Scan for the cell matching the given text and deliver its (x, y) coordinate at center. 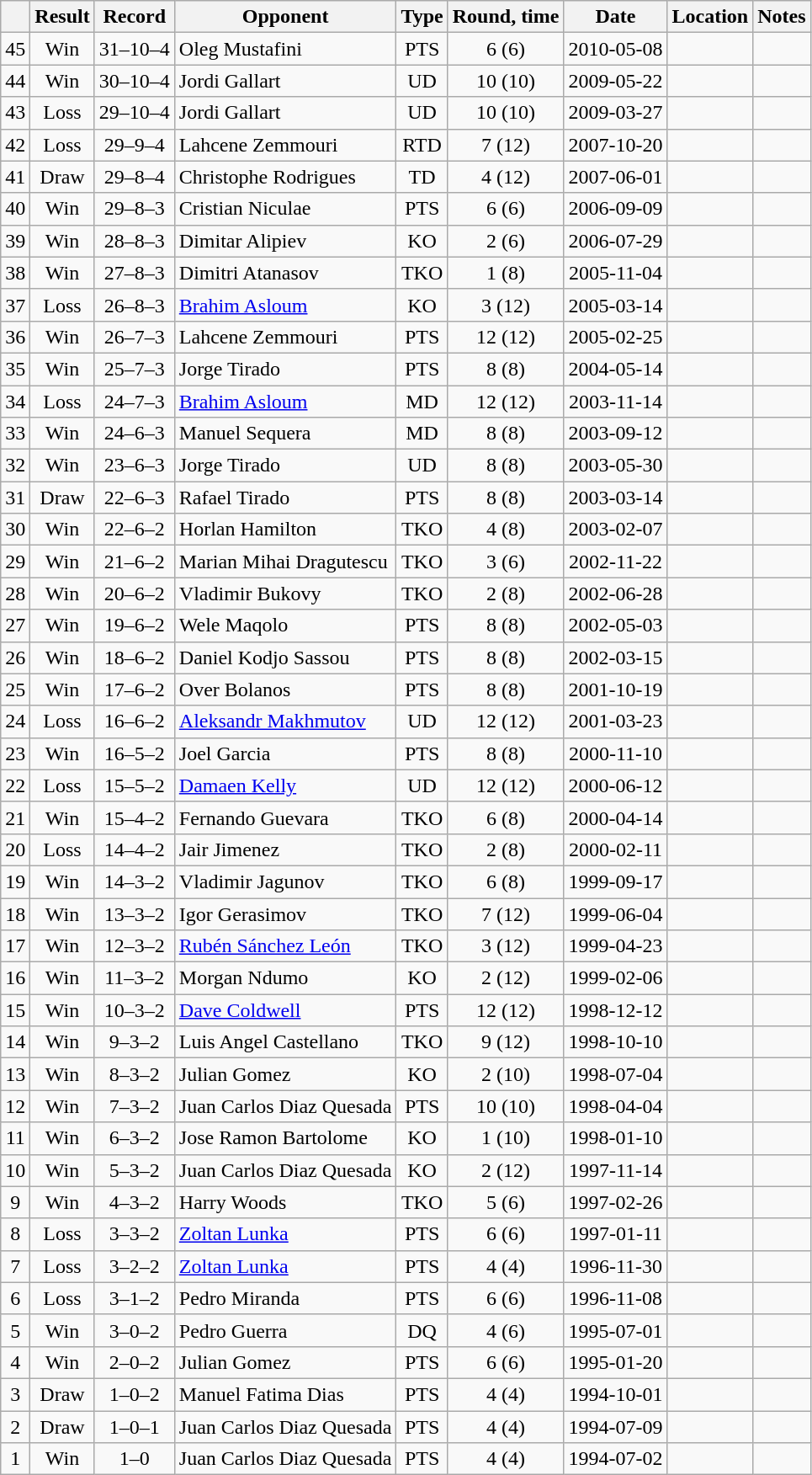
Morgan Ndumo (285, 978)
Pedro Miranda (285, 1298)
2000-11-10 (616, 753)
2000-04-14 (616, 817)
1999-02-06 (616, 978)
Harry Woods (285, 1202)
TD (422, 177)
37 (15, 305)
12–3–2 (135, 946)
1996-11-30 (616, 1266)
2000-02-11 (616, 849)
43 (15, 113)
2002-06-28 (616, 594)
Wele Maqolo (285, 626)
Notes (782, 17)
Vladimir Jagunov (285, 881)
Fernando Guevara (285, 817)
42 (15, 145)
Jair Jimenez (285, 849)
Pedro Guerra (285, 1330)
1998-07-04 (616, 1074)
31–10–4 (135, 49)
1994-07-09 (616, 1427)
Vladimir Bukovy (285, 594)
16–6–2 (135, 722)
29–8–4 (135, 177)
13–3–2 (135, 913)
2005-02-25 (616, 337)
Over Bolanos (285, 690)
3 (15, 1394)
26–7–3 (135, 337)
1998-12-12 (616, 1010)
13 (15, 1074)
4 (8) (506, 530)
44 (15, 81)
Joel Garcia (285, 753)
2 (6) (506, 241)
2007-10-20 (616, 145)
29–9–4 (135, 145)
15–5–2 (135, 785)
38 (15, 273)
Igor Gerasimov (285, 913)
2005-11-04 (616, 273)
2003-03-14 (616, 498)
1997-11-14 (616, 1170)
16–5–2 (135, 753)
1998-01-10 (616, 1138)
19 (15, 881)
1999-06-04 (616, 913)
1999-04-23 (616, 946)
24 (15, 722)
1997-02-26 (616, 1202)
29 (15, 562)
1 (15, 1459)
Date (616, 17)
21 (15, 817)
DQ (422, 1330)
28–8–3 (135, 241)
11 (15, 1138)
Aleksandr Makhmutov (285, 722)
6 (15, 1298)
1996-11-08 (616, 1298)
2005-03-14 (616, 305)
5 (6) (506, 1202)
3 (6) (506, 562)
2–0–2 (135, 1362)
Daniel Kodjo Sassou (285, 658)
3–2–2 (135, 1266)
Round, time (506, 17)
1997-01-11 (616, 1234)
RTD (422, 145)
19–6–2 (135, 626)
9–3–2 (135, 1042)
32 (15, 466)
2003-05-30 (616, 466)
2001-03-23 (616, 722)
2010-05-08 (616, 49)
Rubén Sánchez León (285, 946)
24–6–3 (135, 434)
2003-02-07 (616, 530)
33 (15, 434)
Record (135, 17)
1998-04-04 (616, 1106)
14 (15, 1042)
35 (15, 369)
17–6–2 (135, 690)
2006-09-09 (616, 209)
26–8–3 (135, 305)
1995-07-01 (616, 1330)
22 (15, 785)
14–3–2 (135, 881)
2 (10) (506, 1074)
1999-09-17 (616, 881)
26 (15, 658)
2 (15, 1427)
18–6–2 (135, 658)
34 (15, 402)
41 (15, 177)
20 (15, 849)
29–10–4 (135, 113)
3–0–2 (135, 1330)
Manuel Sequera (285, 434)
1–0–1 (135, 1427)
2007-06-01 (616, 177)
Manuel Fatima Dias (285, 1394)
11–3–2 (135, 978)
2002-03-15 (616, 658)
Cristian Niculae (285, 209)
1–0 (135, 1459)
10 (15, 1170)
Dimitri Atanasov (285, 273)
36 (15, 337)
20–6–2 (135, 594)
28 (15, 594)
Result (62, 17)
18 (15, 913)
22–6–3 (135, 498)
23 (15, 753)
1–0–2 (135, 1394)
14–4–2 (135, 849)
7–3–2 (135, 1106)
1 (8) (506, 273)
9 (12) (506, 1042)
24–7–3 (135, 402)
17 (15, 946)
29–8–3 (135, 209)
23–6–3 (135, 466)
2002-05-03 (616, 626)
25 (15, 690)
22–6–2 (135, 530)
4–3–2 (135, 1202)
30–10–4 (135, 81)
2002-11-22 (616, 562)
Marian Mihai Dragutescu (285, 562)
Dave Coldwell (285, 1010)
2000-06-12 (616, 785)
3–3–2 (135, 1234)
15–4–2 (135, 817)
Type (422, 17)
25–7–3 (135, 369)
39 (15, 241)
Dimitar Alipiev (285, 241)
1 (10) (506, 1138)
7 (15, 1266)
1994-07-02 (616, 1459)
2006-07-29 (616, 241)
2009-03-27 (616, 113)
Opponent (285, 17)
4 (15, 1362)
Jose Ramon Bartolome (285, 1138)
2009-05-22 (616, 81)
5–3–2 (135, 1170)
Horlan Hamilton (285, 530)
Luis Angel Castellano (285, 1042)
21–6–2 (135, 562)
2004-05-14 (616, 369)
10–3–2 (135, 1010)
Rafael Tirado (285, 498)
4 (12) (506, 177)
1998-10-10 (616, 1042)
27–8–3 (135, 273)
Christophe Rodrigues (285, 177)
12 (15, 1106)
4 (6) (506, 1330)
40 (15, 209)
31 (15, 498)
Location (710, 17)
9 (15, 1202)
45 (15, 49)
27 (15, 626)
3–1–2 (135, 1298)
8 (15, 1234)
30 (15, 530)
5 (15, 1330)
2003-09-12 (616, 434)
2003-11-14 (616, 402)
1994-10-01 (616, 1394)
8–3–2 (135, 1074)
15 (15, 1010)
1995-01-20 (616, 1362)
Damaen Kelly (285, 785)
6–3–2 (135, 1138)
Oleg Mustafini (285, 49)
2001-10-19 (616, 690)
16 (15, 978)
